Extract the [X, Y] coordinate from the center of the cell holding the provided text.  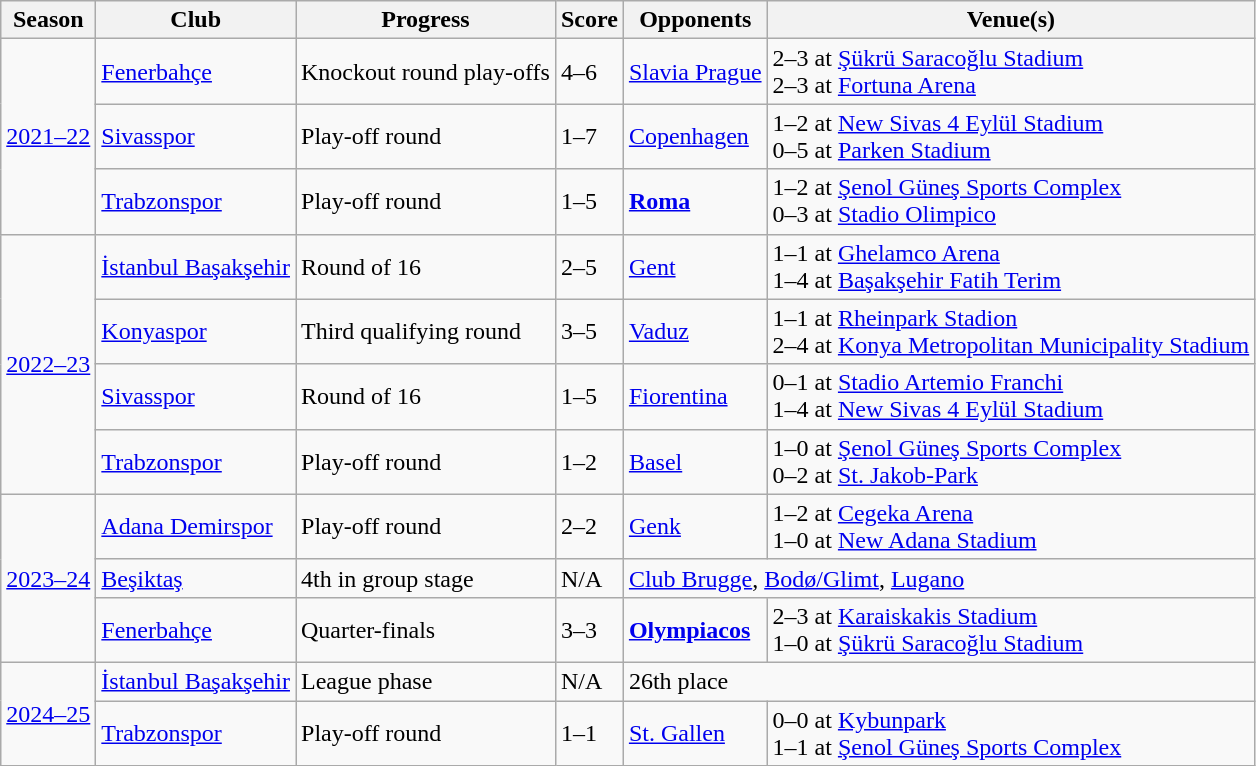
Progress [426, 20]
2024–25 [48, 714]
Fiorentina [695, 396]
Vaduz [695, 332]
Opponents [695, 20]
3–5 [589, 332]
Olympiacos [695, 630]
2–3 at Karaiskakis Stadium1–0 at Şükrü Saracoğlu Stadium [1011, 630]
1–1 at Ghelamco Arena1–4 at Başakşehir Fatih Terim [1011, 266]
Genk [695, 526]
Venue(s) [1011, 20]
Knockout round play-offs [426, 72]
Slavia Prague [695, 72]
Quarter-finals [426, 630]
Club [196, 20]
2022–23 [48, 364]
4th in group stage [426, 578]
Adana Demirspor [196, 526]
1–7 [589, 136]
1–2 at New Sivas 4 Eylül Stadium0–5 at Parken Stadium [1011, 136]
2–2 [589, 526]
League phase [426, 681]
Score [589, 20]
2–3 at Şükrü Saracoğlu Stadium2–3 at Fortuna Arena [1011, 72]
1–0 at Şenol Güneş Sports Complex0–2 at St. Jakob-Park [1011, 462]
4–6 [589, 72]
0–0 at Kybunpark1–1 at Şenol Güneş Sports Complex [1011, 732]
2023–24 [48, 578]
Copenhagen [695, 136]
1–2 at Cegeka Arena1–0 at New Adana Stadium [1011, 526]
Roma [695, 202]
Club Brugge, Bodø/Glimt, Lugano [938, 578]
3–3 [589, 630]
1–2 [589, 462]
2021–22 [48, 136]
26th place [938, 681]
2–5 [589, 266]
Beşiktaş [196, 578]
Season [48, 20]
Basel [695, 462]
Gent [695, 266]
Konyaspor [196, 332]
1–2 at Şenol Güneş Sports Complex0–3 at Stadio Olimpico [1011, 202]
1–1 [589, 732]
1–1 at Rheinpark Stadion2–4 at Konya Metropolitan Municipality Stadium [1011, 332]
0–1 at Stadio Artemio Franchi1–4 at New Sivas 4 Eylül Stadium [1011, 396]
Third qualifying round [426, 332]
St. Gallen [695, 732]
